Pinpoint the cell where the given text exists, returning its [x, y] midpoint coordinate. 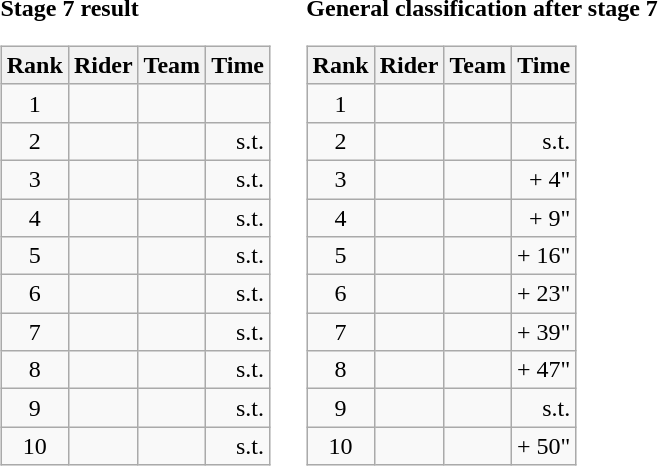
+ 9" [543, 217]
+ 23" [543, 294]
+ 16" [543, 256]
+ 39" [543, 332]
+ 50" [543, 446]
+ 47" [543, 370]
+ 4" [543, 179]
